Scan for the cell matching the given text and deliver its [X, Y] coordinate at center. 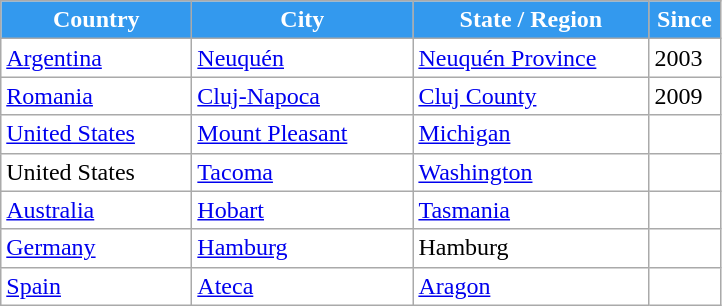
Germany [96, 248]
State / Region [531, 20]
Michigan [531, 134]
Tacoma [302, 172]
Tasmania [531, 210]
Since [684, 20]
2009 [684, 96]
Australia [96, 210]
Cluj-Napoca [302, 96]
Aragon [531, 286]
Ateca [302, 286]
Neuquén [302, 58]
City [302, 20]
Neuquén Province [531, 58]
Romania [96, 96]
Argentina [96, 58]
Mount Pleasant [302, 134]
Hobart [302, 210]
Country [96, 20]
2003 [684, 58]
Cluj County [531, 96]
Washington [531, 172]
Spain [96, 286]
